Output the [X, Y] coordinate of the center of the cell containing the given text.  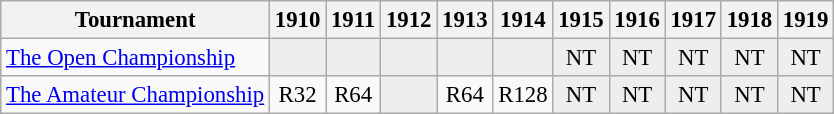
1919 [805, 20]
R128 [523, 95]
1913 [465, 20]
Tournament [136, 20]
1910 [298, 20]
The Amateur Championship [136, 95]
1917 [693, 20]
1911 [354, 20]
1912 [409, 20]
1914 [523, 20]
1915 [581, 20]
1918 [749, 20]
The Open Championship [136, 58]
1916 [637, 20]
R32 [298, 95]
